Identify which cell holds the provided text, then report its [X, Y] central coordinate. 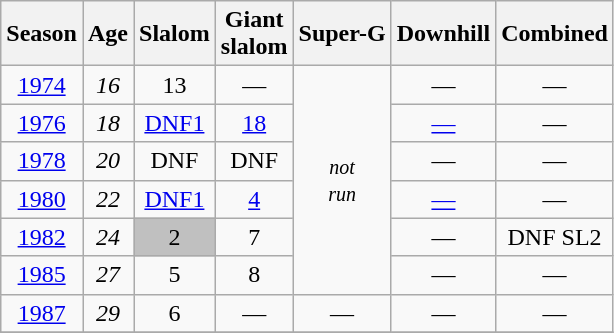
Season [42, 34]
1976 [42, 123]
Slalom [175, 34]
6 [175, 313]
2 [175, 237]
16 [108, 85]
20 [108, 161]
Downhill [443, 34]
Combined [555, 34]
22 [108, 199]
13 [175, 85]
8 [254, 275]
1985 [42, 275]
Super-G [342, 34]
7 [254, 237]
1978 [42, 161]
5 [175, 275]
1982 [42, 237]
1987 [42, 313]
Giantslalom [254, 34]
29 [108, 313]
1980 [42, 199]
24 [108, 237]
4 [254, 199]
notrun [342, 180]
Age [108, 34]
27 [108, 275]
1974 [42, 85]
DNF SL2 [555, 237]
